Return the (x, y) coordinate for the center point of the cell that contains the specified text.  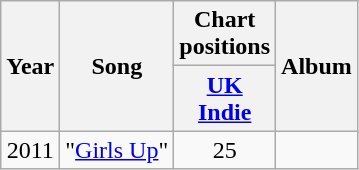
Chartpositions (225, 34)
25 (225, 150)
Year (30, 66)
UKIndie (225, 98)
Album (317, 66)
Song (117, 66)
"Girls Up" (117, 150)
2011 (30, 150)
